Pinpoint the cell where the given text exists, returning its [x, y] midpoint coordinate. 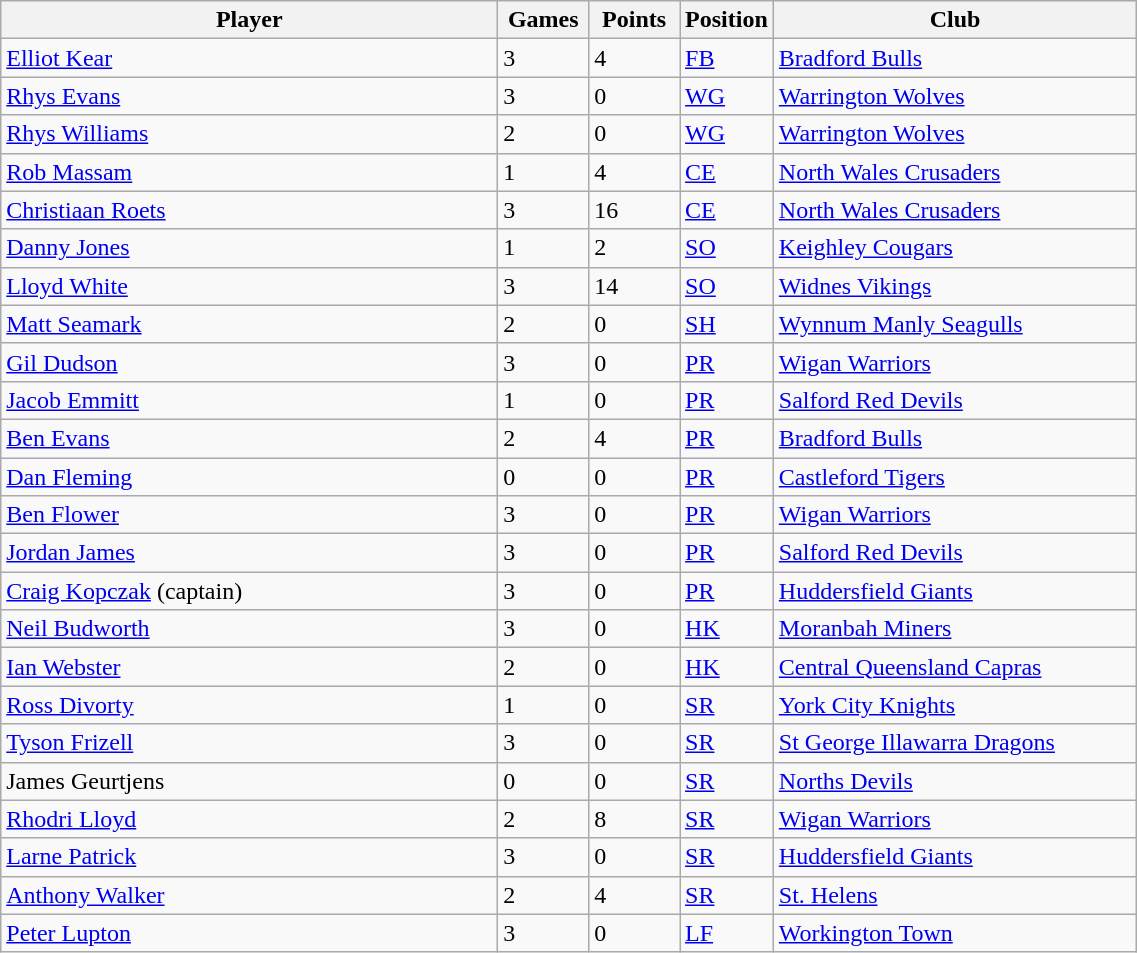
14 [634, 286]
Ian Webster [250, 667]
Rob Massam [250, 172]
Peter Lupton [250, 933]
16 [634, 210]
Player [250, 20]
Keighley Cougars [955, 248]
St. Helens [955, 895]
Games [544, 20]
Matt Seamark [250, 324]
Central Queensland Capras [955, 667]
Rhodri Lloyd [250, 819]
Lloyd White [250, 286]
Club [955, 20]
Ben Flower [250, 515]
Gil Dudson [250, 362]
Elliot Kear [250, 58]
LF [727, 933]
Ben Evans [250, 438]
Position [727, 20]
Rhys Evans [250, 96]
Workington Town [955, 933]
Tyson Frizell [250, 743]
Neil Budworth [250, 629]
Jordan James [250, 553]
Danny Jones [250, 248]
Norths Devils [955, 781]
Jacob Emmitt [250, 400]
Larne Patrick [250, 857]
8 [634, 819]
FB [727, 58]
Craig Kopczak (captain) [250, 591]
Widnes Vikings [955, 286]
Wynnum Manly Seagulls [955, 324]
Moranbah Miners [955, 629]
Points [634, 20]
Castleford Tigers [955, 477]
Ross Divorty [250, 705]
York City Knights [955, 705]
Christiaan Roets [250, 210]
Dan Fleming [250, 477]
James Geurtjens [250, 781]
Rhys Williams [250, 134]
St George Illawarra Dragons [955, 743]
SH [727, 324]
Anthony Walker [250, 895]
